Search for the cell housing the specified text and yield its (X, Y) center coordinate. 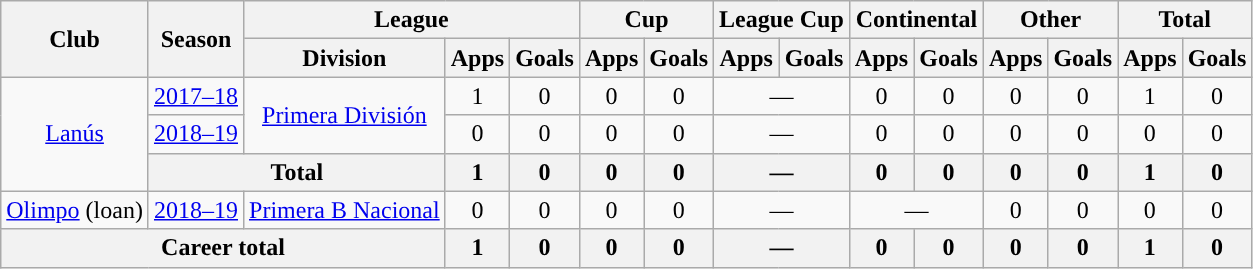
Division (345, 58)
Lanús (75, 134)
Continental (916, 20)
Primera B Nacional (345, 210)
League (412, 20)
League Cup (782, 20)
Cup (646, 20)
Season (196, 39)
Career total (223, 248)
Club (75, 39)
Olimpo (loan) (75, 210)
Primera División (345, 115)
Other (1050, 20)
2017–18 (196, 96)
